Determine the [X, Y] coordinate at the center of the cell enclosing the given text.  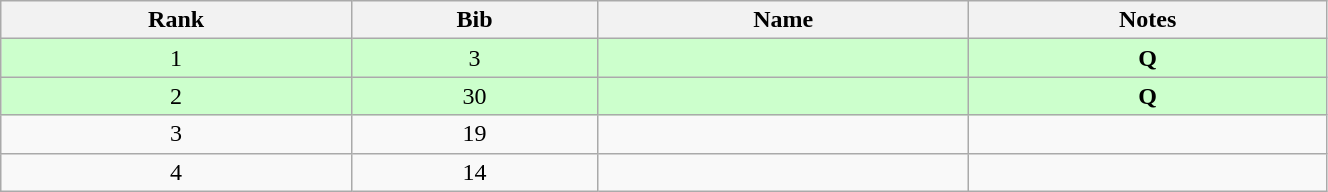
Notes [1148, 20]
19 [474, 134]
2 [176, 96]
14 [474, 172]
30 [474, 96]
1 [176, 58]
Rank [176, 20]
4 [176, 172]
Name [784, 20]
Bib [474, 20]
